From the cell containing the given text, extract its center point as [x, y] coordinate. 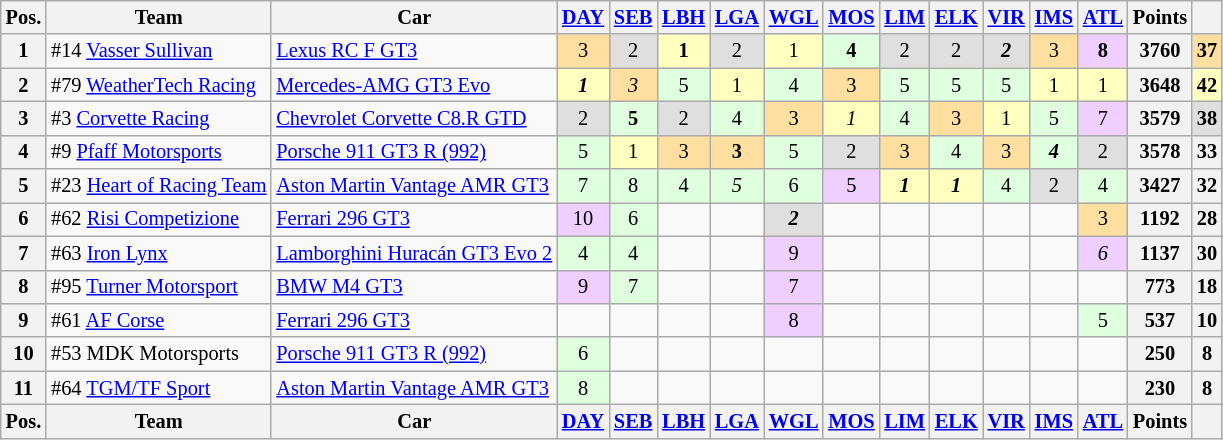
3578 [1160, 152]
#62 Risi Competizione [158, 219]
30 [1207, 253]
#64 TGM/TF Sport [158, 388]
Chevrolet Corvette C8.R GTD [414, 118]
#53 MDK Motorsports [158, 354]
Mercedes-AMG GT3 Evo [414, 85]
#63 Iron Lynx [158, 253]
230 [1160, 388]
3427 [1160, 186]
1137 [1160, 253]
11 [24, 388]
#79 WeatherTech Racing [158, 85]
18 [1207, 287]
37 [1207, 51]
3648 [1160, 85]
Lexus RC F GT3 [414, 51]
#9 Pfaff Motorsports [158, 152]
#61 AF Corse [158, 320]
#14 Vasser Sullivan [158, 51]
537 [1160, 320]
33 [1207, 152]
#3 Corvette Racing [158, 118]
1192 [1160, 219]
Lamborghini Huracán GT3 Evo 2 [414, 253]
773 [1160, 287]
28 [1207, 219]
250 [1160, 354]
38 [1207, 118]
#23 Heart of Racing Team [158, 186]
42 [1207, 85]
#95 Turner Motorsport [158, 287]
BMW M4 GT3 [414, 287]
32 [1207, 186]
3760 [1160, 51]
3579 [1160, 118]
